Provide the (x, y) coordinate of the cell's center where the given text is located.  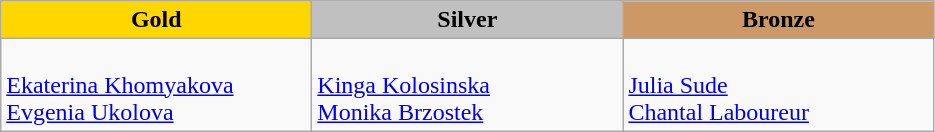
Ekaterina KhomyakovaEvgenia Ukolova (156, 85)
Bronze (778, 20)
Gold (156, 20)
Silver (468, 20)
Kinga KolosinskaMonika Brzostek (468, 85)
Julia SudeChantal Laboureur (778, 85)
